Capture the cell that displays the provided text and extract its [X, Y] central coordinate. 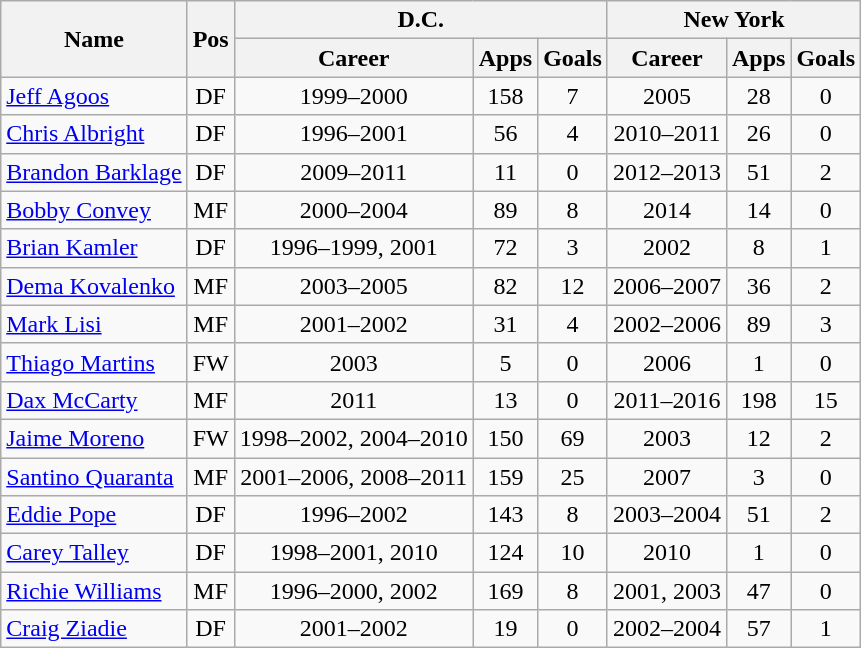
Thiago Martins [94, 362]
2006 [666, 362]
159 [505, 477]
2000–2004 [354, 210]
7 [573, 96]
1996–2000, 2002 [354, 591]
1999–2000 [354, 96]
36 [758, 286]
Eddie Pope [94, 515]
Jeff Agoos [94, 96]
15 [826, 400]
Dax McCarty [94, 400]
2002 [666, 248]
2011 [354, 400]
New York [734, 20]
Craig Ziadie [94, 629]
Chris Albright [94, 134]
Brian Kamler [94, 248]
19 [505, 629]
57 [758, 629]
31 [505, 324]
13 [505, 400]
2002–2006 [666, 324]
Brandon Barklage [94, 172]
14 [758, 210]
10 [573, 553]
2010–2011 [666, 134]
2009–2011 [354, 172]
25 [573, 477]
Mark Lisi [94, 324]
11 [505, 172]
124 [505, 553]
1998–2001, 2010 [354, 553]
1996–2002 [354, 515]
Jaime Moreno [94, 438]
1998–2002, 2004–2010 [354, 438]
2011–2016 [666, 400]
150 [505, 438]
5 [505, 362]
2006–2007 [666, 286]
169 [505, 591]
Name [94, 39]
Bobby Convey [94, 210]
158 [505, 96]
2001, 2003 [666, 591]
28 [758, 96]
2002–2004 [666, 629]
Carey Talley [94, 553]
26 [758, 134]
Dema Kovalenko [94, 286]
2003–2004 [666, 515]
143 [505, 515]
2005 [666, 96]
D.C. [420, 20]
56 [505, 134]
72 [505, 248]
Pos [210, 39]
1996–1999, 2001 [354, 248]
Richie Williams [94, 591]
2003–2005 [354, 286]
198 [758, 400]
82 [505, 286]
47 [758, 591]
Santino Quaranta [94, 477]
2010 [666, 553]
2014 [666, 210]
2012–2013 [666, 172]
2007 [666, 477]
2001–2006, 2008–2011 [354, 477]
1996–2001 [354, 134]
69 [573, 438]
